Provide the (x, y) coordinate of the cell's center where the given text is located.  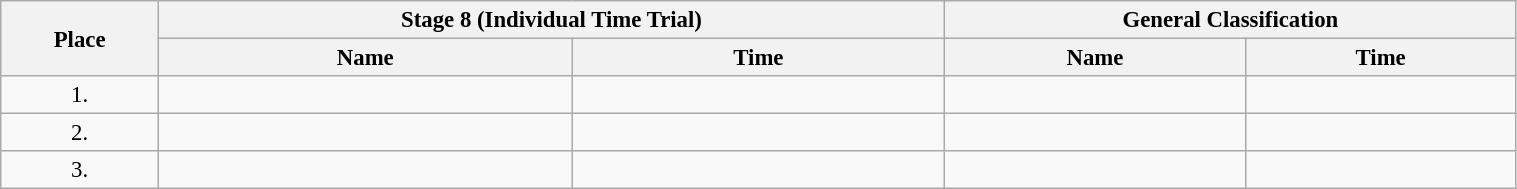
1. (80, 95)
General Classification (1230, 20)
Place (80, 38)
Stage 8 (Individual Time Trial) (551, 20)
3. (80, 170)
2. (80, 133)
